Find where the given text appears and provide that cell's center as [X, Y] coordinate. 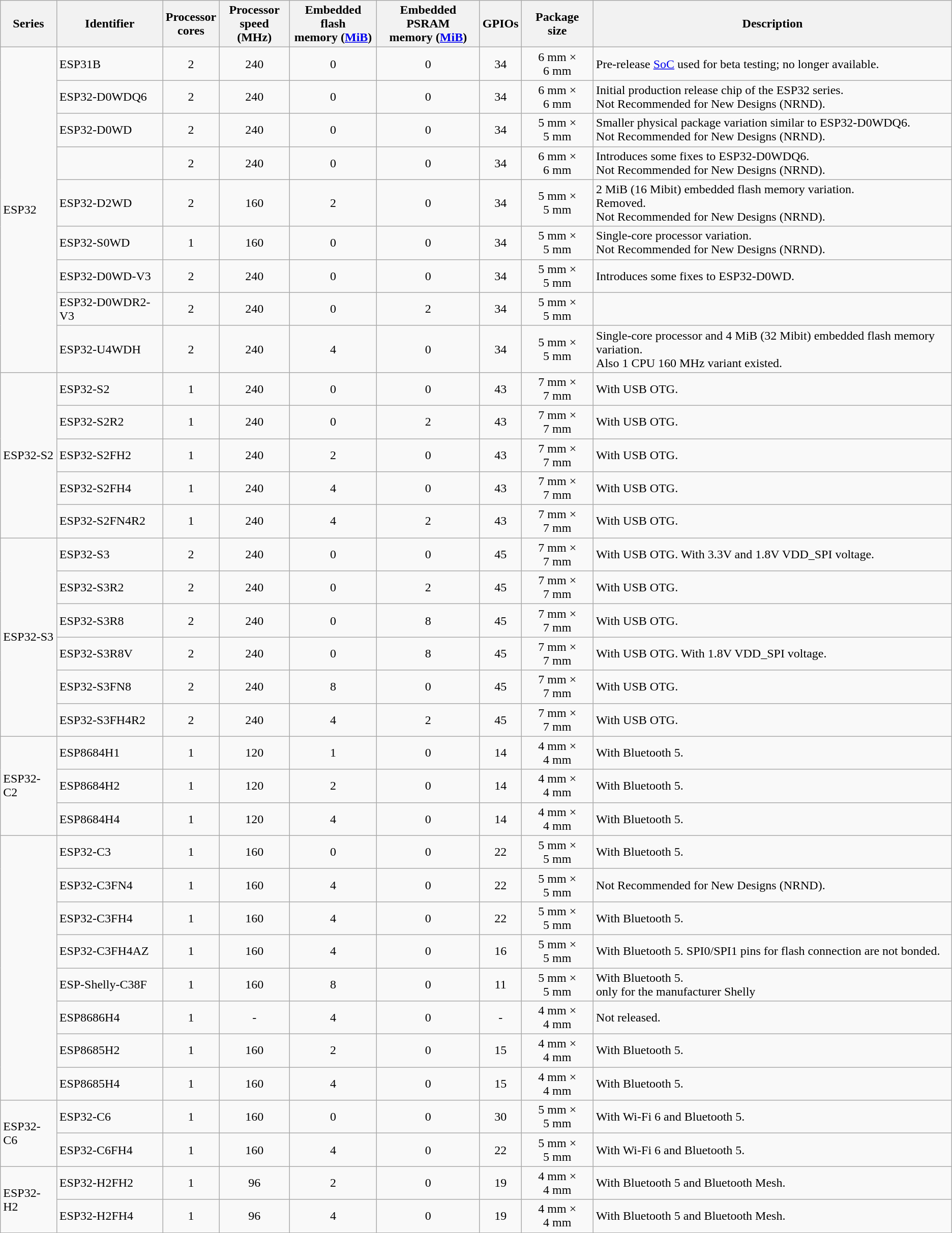
GPIOs [500, 24]
ESP8684H1 [110, 753]
ESP8684H4 [110, 819]
With USB OTG. With 3.3V and 1.8V VDD_SPI voltage. [773, 554]
Not Recommended for New Designs (NRND). [773, 885]
16 [500, 951]
Processorspeed (MHz) [254, 24]
ESP32-C3FH4 [110, 918]
ESP32-S3R2 [110, 588]
Processorcores [191, 24]
30 [500, 1117]
Single-core processor variation.Not Recommended for New Designs (NRND). [773, 243]
ESP32-D0WDR2-V3 [110, 309]
ESP32-S2FN4R2 [110, 522]
ESP32-D0WD [110, 130]
Identifier [110, 24]
ESP8685H2 [110, 1050]
ESP32-S3FH4R2 [110, 720]
ESP32-H2FH2 [110, 1183]
Embedded flashmemory (MiB) [334, 24]
ESP32-C3FN4 [110, 885]
ESP32-D2WD [110, 203]
ESP32-D0WDQ6 [110, 97]
11 [500, 984]
Single-core processor and 4 MiB (32 Mibit) embedded flash memory variation.Also 1 CPU 160 MHz variant existed. [773, 349]
ESP32-H2 [28, 1199]
Embedded PSRAMmemory (MiB) [428, 24]
2 MiB (16 Mibit) embedded flash memory variation.Removed.Not Recommended for New Designs (NRND). [773, 203]
ESP32-U4WDH [110, 349]
Series [28, 24]
ESP32-C2 [28, 786]
Description [773, 24]
ESP32-S3FN8 [110, 686]
Packagesize [557, 24]
With Bluetooth 5. only for the manufacturer Shelly [773, 984]
ESP8686H4 [110, 1018]
Smaller physical package variation similar to ESP32-D0WDQ6.Not Recommended for New Designs (NRND). [773, 130]
With USB OTG. With 1.8V VDD_SPI voltage. [773, 654]
ESP-Shelly-C38F [110, 984]
Not released. [773, 1018]
ESP32-S2FH2 [110, 455]
ESP31B [110, 64]
ESP32-S2FH4 [110, 488]
ESP8684H2 [110, 786]
Initial production release chip of the ESP32 series.Not Recommended for New Designs (NRND). [773, 97]
ESP8685H4 [110, 1084]
ESP32-S2R2 [110, 422]
With Bluetooth 5. SPI0/SPI1 pins for flash connection are not bonded. [773, 951]
Pre-release SoC used for beta testing; no longer available. [773, 64]
Introduces some fixes to ESP32-D0WD. [773, 276]
ESP32-D0WD-V3 [110, 276]
ESP32-S3R8 [110, 620]
ESP32-C3FH4AZ [110, 951]
Introduces some fixes to ESP32-D0WDQ6.Not Recommended for New Designs (NRND). [773, 163]
ESP32 [28, 210]
ESP32-C3 [110, 852]
ESP32-S0WD [110, 243]
ESP32-C6FH4 [110, 1150]
ESP32-S3R8V [110, 654]
ESP32-H2FH4 [110, 1216]
